Provide the (X, Y) coordinate of the cell's center where the given text is located.  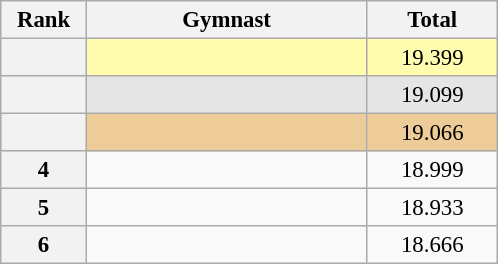
19.099 (432, 95)
6 (44, 245)
19.399 (432, 58)
18.666 (432, 245)
Rank (44, 20)
4 (44, 170)
Total (432, 20)
18.933 (432, 208)
18.999 (432, 170)
5 (44, 208)
Gymnast (226, 20)
19.066 (432, 133)
